Return the [X, Y] coordinate for the center point of the cell that contains the specified text.  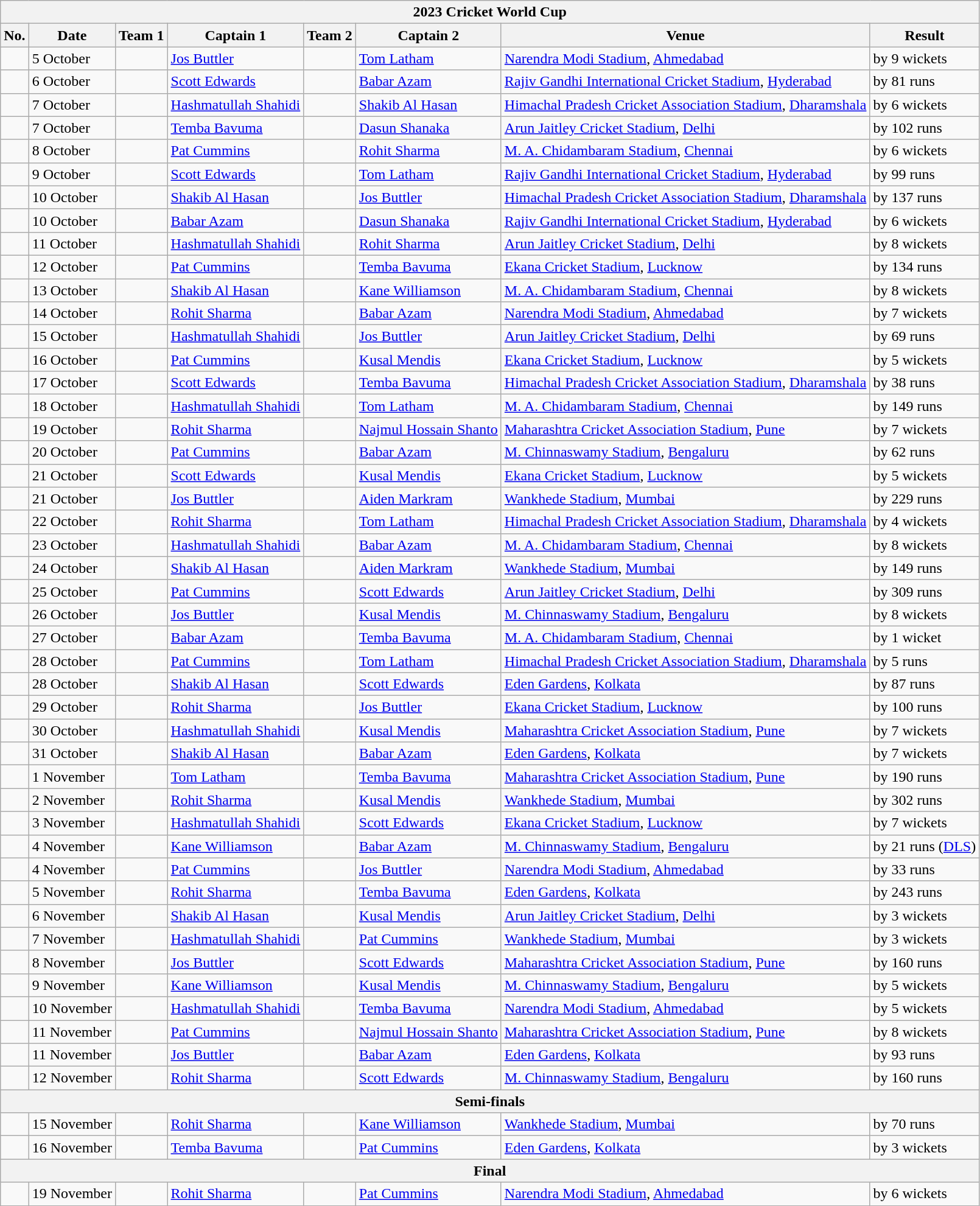
14 October [72, 314]
Date [72, 35]
29 October [72, 707]
by 243 runs [925, 892]
15 November [72, 1124]
13 October [72, 290]
15 October [72, 337]
by 9 wickets [925, 58]
18 October [72, 406]
12 October [72, 267]
20 October [72, 452]
10 November [72, 1008]
6 October [72, 82]
1 November [72, 777]
by 99 runs [925, 174]
7 November [72, 939]
6 November [72, 916]
8 October [72, 151]
by 38 runs [925, 383]
by 21 runs (DLS) [925, 846]
Team 2 [330, 35]
by 309 runs [925, 591]
19 November [72, 1194]
Team 1 [142, 35]
by 100 runs [925, 707]
by 102 runs [925, 128]
by 69 runs [925, 337]
by 87 runs [925, 684]
23 October [72, 545]
17 October [72, 383]
8 November [72, 962]
5 November [72, 892]
30 October [72, 731]
Venue [685, 35]
by 134 runs [925, 267]
by 1 wicket [925, 637]
by 81 runs [925, 82]
Result [925, 35]
Final [490, 1171]
by 70 runs [925, 1124]
Captain 2 [429, 35]
Captain 1 [236, 35]
12 November [72, 1078]
Semi-finals [490, 1101]
by 229 runs [925, 499]
2 November [72, 800]
25 October [72, 591]
by 93 runs [925, 1055]
3 November [72, 823]
19 October [72, 429]
No. [15, 35]
by 33 runs [925, 869]
9 November [72, 985]
11 October [72, 244]
16 October [72, 360]
by 5 runs [925, 661]
by 302 runs [925, 800]
2023 Cricket World Cup [490, 12]
by 190 runs [925, 777]
by 137 runs [925, 197]
27 October [72, 637]
by 62 runs [925, 452]
9 October [72, 174]
16 November [72, 1148]
22 October [72, 522]
24 October [72, 568]
by 4 wickets [925, 522]
26 October [72, 614]
5 October [72, 58]
31 October [72, 754]
